Return the (x, y) coordinate for the center point of the cell that contains the specified text.  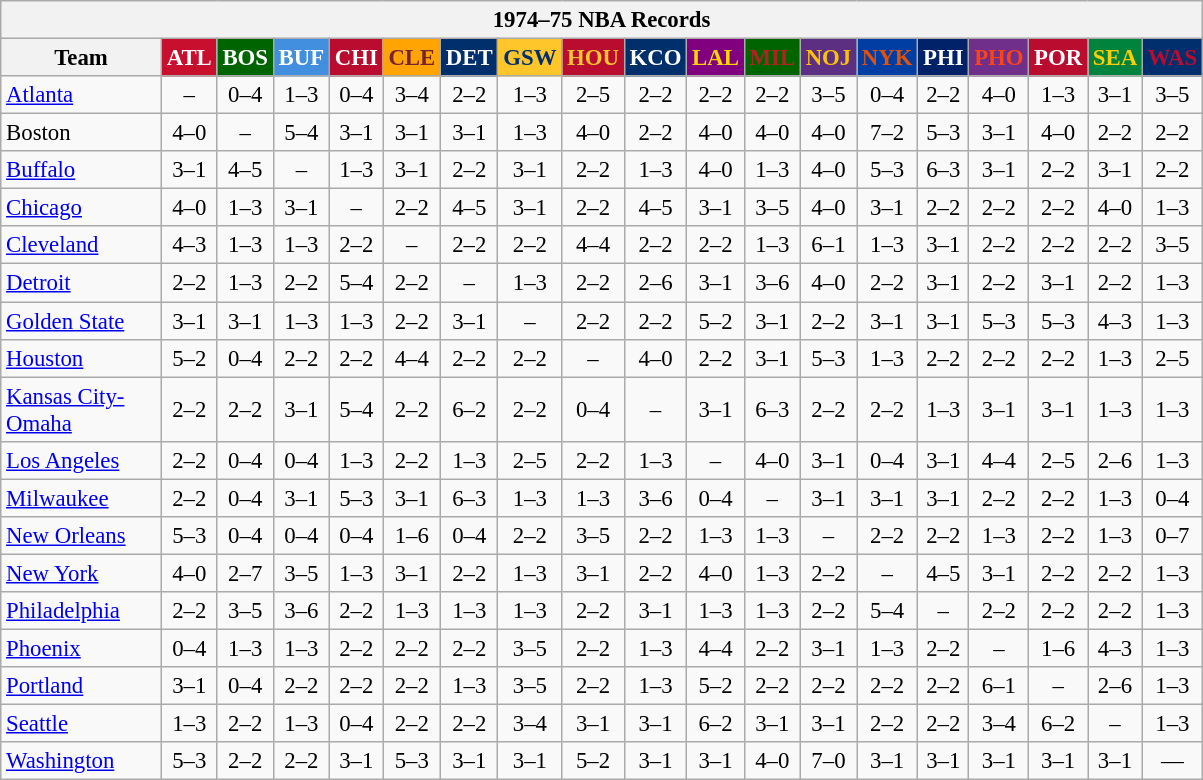
7–0 (828, 761)
Phoenix (82, 648)
CLE (412, 58)
Los Angeles (82, 460)
CHI (356, 58)
Detroit (82, 283)
MIL (772, 58)
BOS (245, 58)
Kansas City-Omaha (82, 410)
Golden State (82, 321)
— (1172, 761)
Seattle (82, 724)
Washington (82, 761)
NYK (888, 58)
KCO (656, 58)
Houston (82, 358)
POR (1058, 58)
NOJ (828, 58)
Philadelphia (82, 611)
HOU (594, 58)
LAL (716, 58)
Cleveland (82, 245)
Chicago (82, 208)
ATL (189, 58)
Atlanta (82, 95)
PHI (944, 58)
SEA (1116, 58)
WAS (1172, 58)
Milwaukee (82, 498)
Team (82, 58)
Buffalo (82, 170)
DET (470, 58)
New York (82, 573)
1974–75 NBA Records (602, 20)
7–2 (888, 133)
Portland (82, 686)
New Orleans (82, 536)
Boston (82, 133)
GSW (530, 58)
0–7 (1172, 536)
BUF (301, 58)
2–7 (245, 573)
PHO (999, 58)
